Output the [X, Y] coordinate of the center of the cell containing the given text.  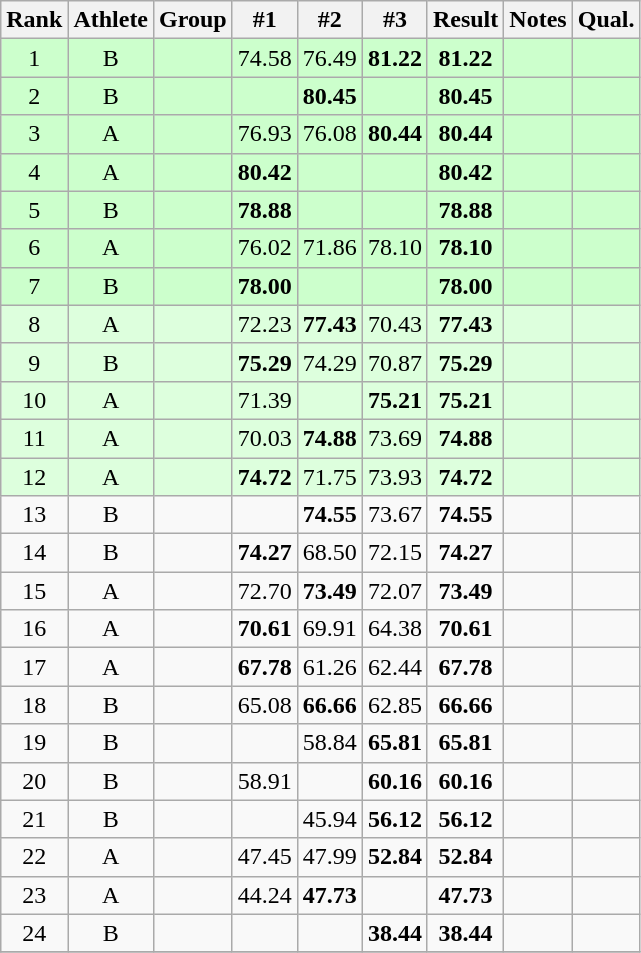
65.08 [264, 705]
Result [465, 20]
68.50 [330, 553]
7 [34, 286]
1 [34, 58]
4 [34, 172]
#3 [394, 20]
8 [34, 324]
13 [34, 515]
Notes [538, 20]
23 [34, 895]
#1 [264, 20]
58.84 [330, 743]
72.15 [394, 553]
Qual. [606, 20]
5 [34, 210]
11 [34, 438]
2 [34, 96]
73.69 [394, 438]
19 [34, 743]
10 [34, 400]
71.86 [330, 248]
Rank [34, 20]
72.23 [264, 324]
16 [34, 629]
58.91 [264, 781]
71.39 [264, 400]
9 [34, 362]
62.85 [394, 705]
73.67 [394, 515]
74.58 [264, 58]
76.02 [264, 248]
62.44 [394, 667]
73.93 [394, 477]
20 [34, 781]
#2 [330, 20]
64.38 [394, 629]
21 [34, 819]
76.49 [330, 58]
47.99 [330, 857]
47.45 [264, 857]
72.07 [394, 591]
45.94 [330, 819]
69.91 [330, 629]
Group [194, 20]
71.75 [330, 477]
Athlete [111, 20]
76.08 [330, 134]
76.93 [264, 134]
15 [34, 591]
61.26 [330, 667]
3 [34, 134]
70.03 [264, 438]
18 [34, 705]
74.29 [330, 362]
72.70 [264, 591]
70.43 [394, 324]
44.24 [264, 895]
70.87 [394, 362]
22 [34, 857]
14 [34, 553]
6 [34, 248]
24 [34, 933]
12 [34, 477]
17 [34, 667]
